Locate the cell with the specified text and output its (X, Y) center coordinate. 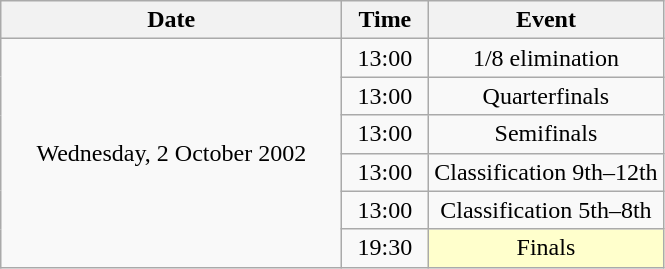
Wednesday, 2 October 2002 (172, 153)
Finals (546, 248)
Quarterfinals (546, 96)
1/8 elimination (546, 58)
Semifinals (546, 134)
Time (385, 20)
Event (546, 20)
19:30 (385, 248)
Classification 9th–12th (546, 172)
Classification 5th–8th (546, 210)
Date (172, 20)
